Return the [x, y] coordinate for the center point of the cell that contains the specified text.  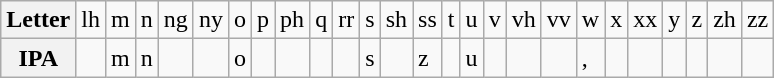
vh [524, 20]
ny [210, 20]
vv [558, 20]
y [674, 20]
zh [725, 20]
Letter [38, 20]
IPA [38, 58]
ss [428, 20]
x [616, 20]
zz [757, 20]
, [590, 58]
w [590, 20]
p [264, 20]
xx [646, 20]
q [322, 20]
lh [91, 20]
rr [346, 20]
ph [292, 20]
sh [396, 20]
ng [176, 20]
t [451, 20]
v [494, 20]
